Detect which cell encompasses the target text, then output its [x, y] center coordinate. 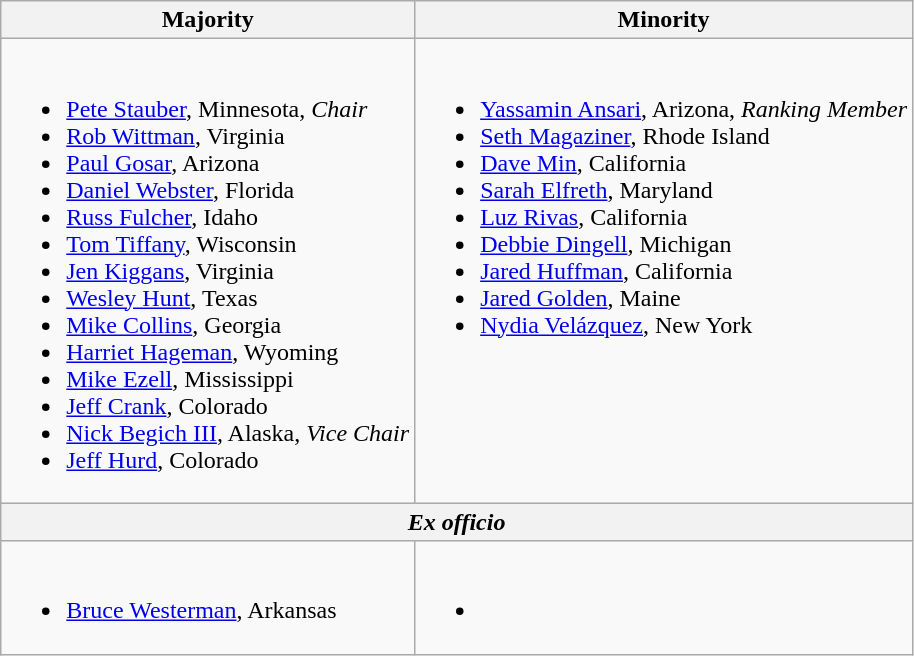
Bruce Westerman, Arkansas [208, 598]
Majority [208, 20]
Minority [664, 20]
Ex officio [457, 522]
